Provide the [x, y] coordinate of the cell's center where the given text is located.  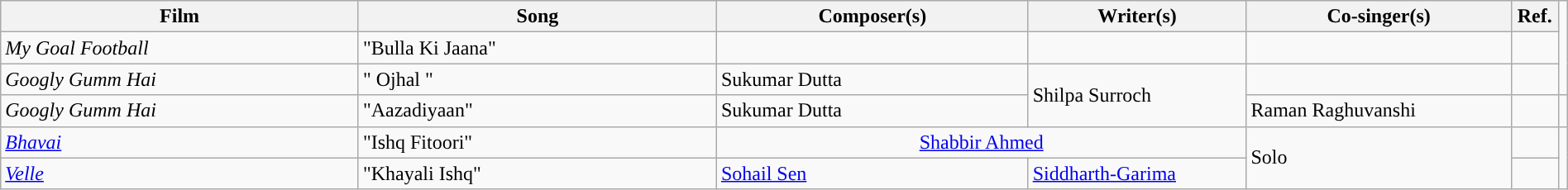
" Ojhal " [538, 79]
Writer(s) [1137, 17]
"Bulla Ki Jaana" [538, 48]
Velle [180, 173]
Song [538, 17]
Sohail Sen [872, 173]
Shilpa Surroch [1137, 95]
Co-singer(s) [1379, 17]
"Khayali Ishq" [538, 173]
Siddharth-Garima [1137, 173]
Solo [1379, 158]
My Goal Football [180, 48]
Composer(s) [872, 17]
"Ishq Fitoori" [538, 142]
Raman Raghuvanshi [1379, 111]
Shabbir Ahmed [981, 142]
Film [180, 17]
Bhavai [180, 142]
Ref. [1535, 17]
"Aazadiyaan" [538, 111]
